Return the (x, y) coordinate for the center point of the cell that contains the specified text.  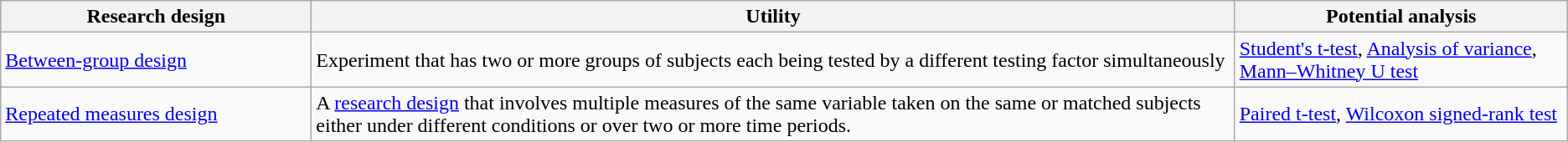
Research design (156, 17)
Student's t-test, Analysis of variance, Mann–Whitney U test (1400, 60)
Utility (773, 17)
Repeated measures design (156, 114)
Paired t-test, Wilcoxon signed-rank test (1400, 114)
Between-group design (156, 60)
Experiment that has two or more groups of subjects each being tested by a different testing factor simultaneously (773, 60)
Potential analysis (1400, 17)
